Provide the (x, y) coordinate of the cell's center where the given text is located.  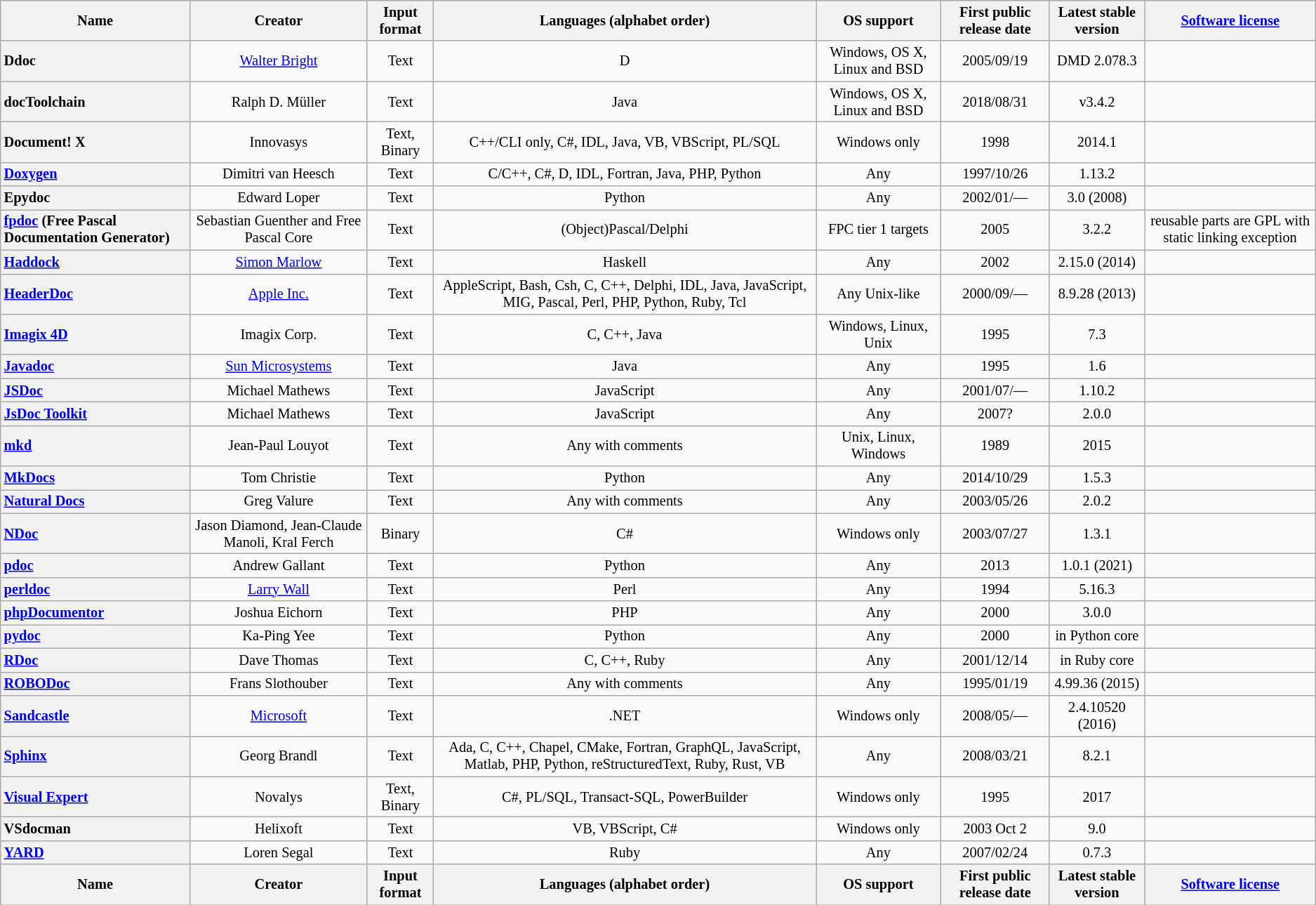
1995/01/19 (995, 684)
C# (625, 534)
7.3 (1096, 334)
Any Unix-like (879, 294)
Andrew Gallant (278, 565)
in Python core (1096, 636)
Document! X (95, 142)
2003/05/26 (995, 501)
5.16.3 (1096, 589)
2015 (1096, 446)
Binary (400, 534)
Imagix Corp. (278, 334)
Imagix 4D (95, 334)
C++/CLI only, C#, IDL, Java, VB, VBScript, PL/SQL (625, 142)
0.7.3 (1096, 852)
D (625, 61)
PHP (625, 613)
8.9.28 (2013) (1096, 294)
2013 (995, 565)
Sandcastle (95, 715)
JsDoc Toolkit (95, 414)
1.13.2 (1096, 174)
Walter Bright (278, 61)
Frans Slothouber (278, 684)
pdoc (95, 565)
.NET (625, 715)
Epydoc (95, 198)
NDoc (95, 534)
3.0.0 (1096, 613)
Windows, Linux, Unix (879, 334)
Dimitri van Heesch (278, 174)
FPC tier 1 targets (879, 230)
9.0 (1096, 828)
2008/03/21 (995, 756)
C, C++, Ruby (625, 660)
1.10.2 (1096, 390)
C, C++, Java (625, 334)
MkDocs (95, 478)
2000/09/— (995, 294)
Larry Wall (278, 589)
Jean-Paul Louyot (278, 446)
AppleScript, Bash, Csh, C, C++, Delphi, IDL, Java, JavaScript, MIG, Pascal, Perl, PHP, Python, Ruby, Tcl (625, 294)
2003 Oct 2 (995, 828)
3.2.2 (1096, 230)
JSDoc (95, 390)
2002 (995, 262)
Edward Loper (278, 198)
Ka-Ping Yee (278, 636)
4.99.36 (2015) (1096, 684)
2.15.0 (2014) (1096, 262)
Joshua Eichorn (278, 613)
fpdoc (Free Pascal Documentation Generator) (95, 230)
2007? (995, 414)
2005/09/19 (995, 61)
Tom Christie (278, 478)
1997/10/26 (995, 174)
Dave Thomas (278, 660)
Haskell (625, 262)
Georg Brandl (278, 756)
Innovasys (278, 142)
C/C++, C#, D, IDL, Fortran, Java, PHP, Python (625, 174)
Visual Expert (95, 797)
Apple Inc. (278, 294)
Sphinx (95, 756)
8.2.1 (1096, 756)
VB, VBScript, C# (625, 828)
2002/01/— (995, 198)
1998 (995, 142)
2.4.10520 (2016) (1096, 715)
perldoc (95, 589)
Jason Diamond, Jean-Claude Manoli, Kral Ferch (278, 534)
1.5.3 (1096, 478)
v3.4.2 (1096, 102)
C#, PL/SQL, Transact-SQL, PowerBuilder (625, 797)
Unix, Linux, Windows (879, 446)
RDoc (95, 660)
Haddock (95, 262)
2.0.2 (1096, 501)
Helixoft (278, 828)
3.0 (2008) (1096, 198)
1.6 (1096, 366)
2018/08/31 (995, 102)
2001/12/14 (995, 660)
Natural Docs (95, 501)
Greg Valure (278, 501)
HeaderDoc (95, 294)
Simon Marlow (278, 262)
1994 (995, 589)
Loren Segal (278, 852)
Doxygen (95, 174)
Ddoc (95, 61)
DMD 2.078.3 (1096, 61)
2005 (995, 230)
docToolchain (95, 102)
(Object)Pascal/Delphi (625, 230)
2017 (1096, 797)
Ada, C, C++, Chapel, CMake, Fortran, GraphQL, JavaScript, Matlab, PHP, Python, reStructuredText, Ruby, Rust, VB (625, 756)
YARD (95, 852)
2007/02/24 (995, 852)
Sun Microsystems (278, 366)
Sebastian Guenther and Free Pascal Core (278, 230)
2.0.0 (1096, 414)
Javadoc (95, 366)
1.0.1 (2021) (1096, 565)
VSdocman (95, 828)
Ralph D. Müller (278, 102)
1.3.1 (1096, 534)
1989 (995, 446)
ROBODoc (95, 684)
mkd (95, 446)
Perl (625, 589)
2003/07/27 (995, 534)
2001/07/— (995, 390)
Ruby (625, 852)
Novalys (278, 797)
2014/10/29 (995, 478)
phpDocumentor (95, 613)
Microsoft (278, 715)
2008/05/— (995, 715)
pydoc (95, 636)
reusable parts are GPL with static linking exception (1230, 230)
in Ruby core (1096, 660)
2014.1 (1096, 142)
